Extract the (x, y) coordinate from the center of the cell holding the provided text.  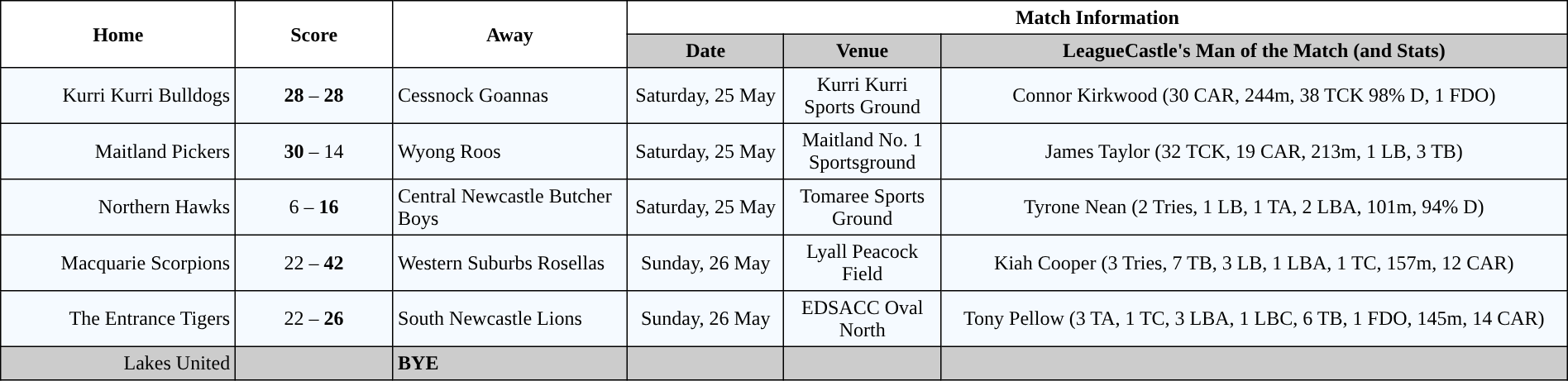
Score (314, 35)
Tomaree Sports Ground (862, 207)
Tony Pellow (3 TA, 1 TC, 3 LBA, 1 LBC, 6 TB, 1 FDO, 145m, 14 CAR) (1254, 319)
The Entrance Tigers (118, 319)
Western Suburbs Rosellas (509, 263)
28 – 28 (314, 96)
Date (706, 50)
22 – 42 (314, 263)
Kiah Cooper (3 Tries, 7 TB, 3 LB, 1 LBA, 1 TC, 157m, 12 CAR) (1254, 263)
Venue (862, 50)
BYE (509, 363)
Match Information (1098, 17)
Lakes United (118, 363)
Maitland No. 1 Sportsground (862, 151)
Connor Kirkwood (30 CAR, 244m, 38 TCK 98% D, 1 FDO) (1254, 96)
Macquarie Scorpions (118, 263)
22 – 26 (314, 319)
Kurri Kurri Bulldogs (118, 96)
James Taylor (32 TCK, 19 CAR, 213m, 1 LB, 3 TB) (1254, 151)
Tyrone Nean (2 Tries, 1 LB, 1 TA, 2 LBA, 101m, 94% D) (1254, 207)
30 – 14 (314, 151)
6 – 16 (314, 207)
Maitland Pickers (118, 151)
Cessnock Goannas (509, 96)
Central Newcastle Butcher Boys (509, 207)
Northern Hawks (118, 207)
EDSACC Oval North (862, 319)
South Newcastle Lions (509, 319)
Kurri Kurri Sports Ground (862, 96)
Home (118, 35)
Away (509, 35)
Wyong Roos (509, 151)
LeagueCastle's Man of the Match (and Stats) (1254, 50)
Lyall Peacock Field (862, 263)
